Pinpoint the cell where the given text exists, returning its (X, Y) midpoint coordinate. 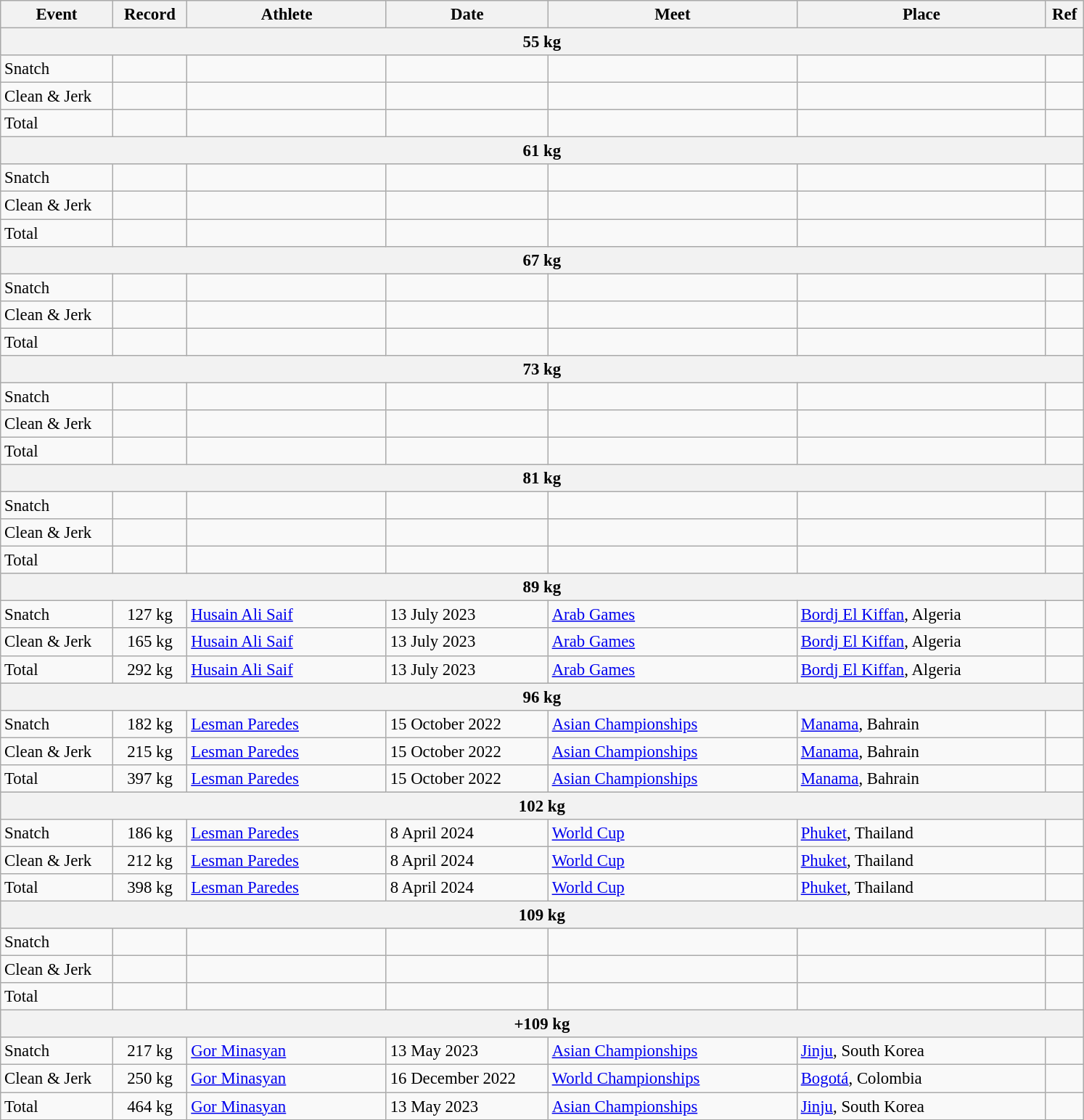
Meet (672, 15)
73 kg (542, 369)
292 kg (149, 669)
212 kg (149, 860)
Place (921, 15)
186 kg (149, 833)
81 kg (542, 478)
Bogotá, Colombia (921, 1079)
55 kg (542, 42)
464 kg (149, 1106)
215 kg (149, 751)
67 kg (542, 260)
16 December 2022 (467, 1079)
World Championships (672, 1079)
Record (149, 15)
89 kg (542, 587)
398 kg (149, 888)
Ref (1064, 15)
250 kg (149, 1079)
96 kg (542, 697)
102 kg (542, 806)
Date (467, 15)
+109 kg (542, 1024)
165 kg (149, 642)
217 kg (149, 1052)
109 kg (542, 915)
61 kg (542, 151)
127 kg (149, 615)
397 kg (149, 779)
Athlete (287, 15)
Event (57, 15)
182 kg (149, 724)
